Output the (x, y) coordinate of the center of the cell containing the given text.  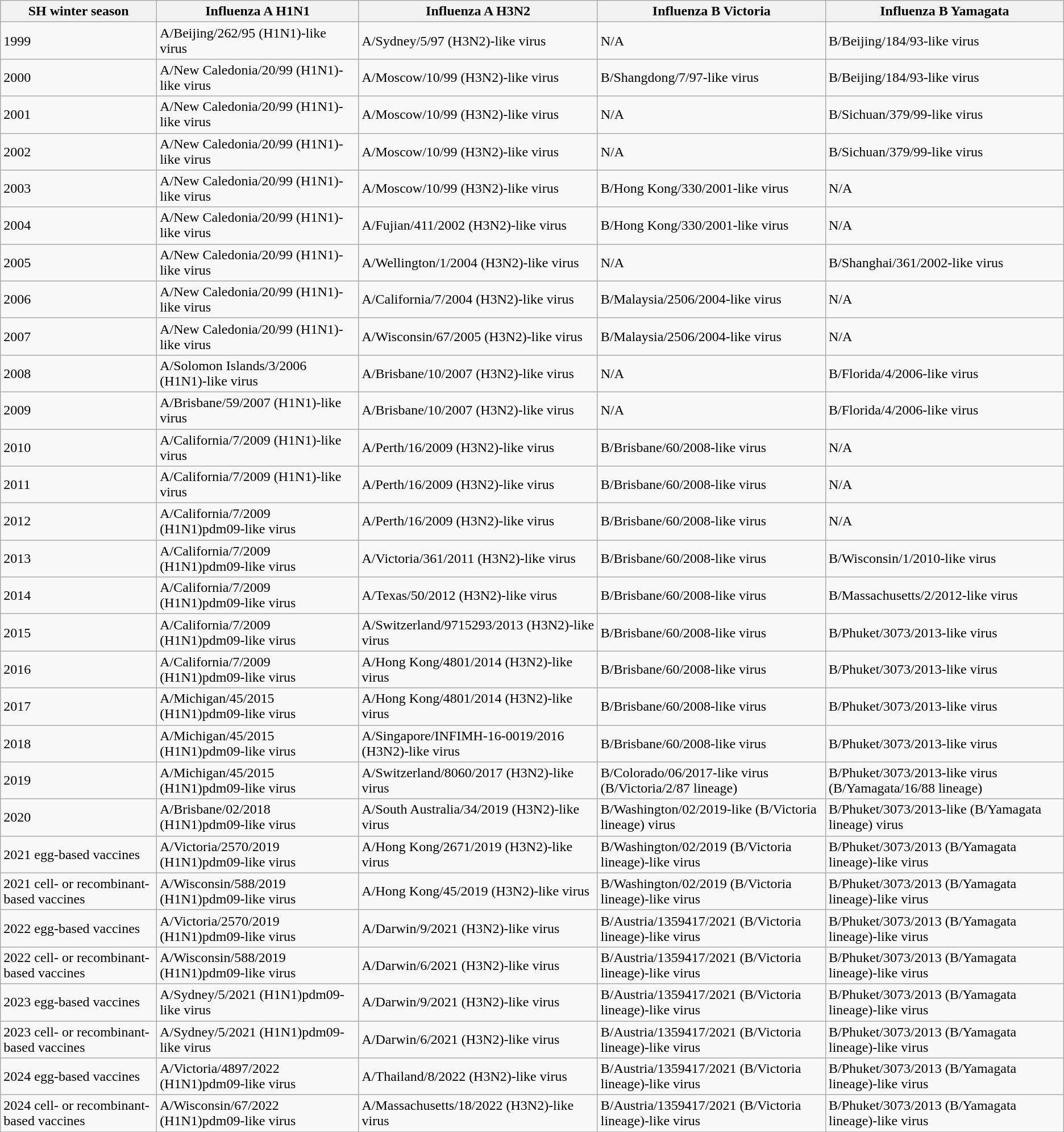
2004 (78, 225)
2011 (78, 484)
A/Switzerland/9715293/2013 (H3N2)-like virus (478, 632)
A/Victoria/4897/2022 (H1N1)pdm09-like virus (258, 1077)
A/Switzerland/8060/2017 (H3N2)-like virus (478, 780)
2014 (78, 596)
2009 (78, 410)
2012 (78, 522)
2005 (78, 263)
A/Fujian/411/2002 (H3N2)-like virus (478, 225)
2002 (78, 151)
A/Sydney/5/97 (H3N2)-like virus (478, 41)
2000 (78, 77)
B/Massachusetts/2/2012-like virus (945, 596)
2016 (78, 670)
2021 egg-based vaccines (78, 854)
Influenza A H1N1 (258, 11)
A/South Australia/34/2019 (H3N2)-like virus (478, 818)
2017 (78, 706)
B/Shanghai/361/2002-like virus (945, 263)
2013 (78, 558)
A/Wellington/1/2004 (H3N2)-like virus (478, 263)
A/Hong Kong/2671/2019 (H3N2)-like virus (478, 854)
A/Texas/50/2012 (H3N2)-like virus (478, 596)
2024 cell- or recombinant-based vaccines (78, 1113)
2021 cell- or recombinant-based vaccines (78, 891)
2010 (78, 447)
2018 (78, 744)
1999 (78, 41)
A/Brisbane/59/2007 (H1N1)-like virus (258, 410)
2023 egg-based vaccines (78, 1002)
2020 (78, 818)
A/California/7/2004 (H3N2)-like virus (478, 299)
A/Beijing/262/95 (H1N1)-like virus (258, 41)
2007 (78, 337)
B/Colorado/06/2017-like virus (B/Victoria/2/87 lineage) (712, 780)
A/Singapore/INFIMH-16-0019/2016 (H3N2)-like virus (478, 744)
2022 egg-based vaccines (78, 928)
A/Wisconsin/67/2005 (H3N2)-like virus (478, 337)
A/Solomon Islands/3/2006 (H1N1)-like virus (258, 373)
2015 (78, 632)
B/Phuket/3073/2013-like (B/Yamagata lineage) virus (945, 818)
A/Massachusetts/18/2022 (H3N2)-like virus (478, 1113)
B/Washington/02/2019-like (B/Victoria lineage) virus (712, 818)
2019 (78, 780)
SH winter season (78, 11)
2022 cell- or recombinant-based vaccines (78, 965)
A/Brisbane/02/2018 (H1N1)pdm09-like virus (258, 818)
2008 (78, 373)
2006 (78, 299)
B/Shangdong/7/97-like virus (712, 77)
B/Phuket/3073/2013-like virus (B/Yamagata/16/88 lineage) (945, 780)
Influenza B Yamagata (945, 11)
2001 (78, 115)
2023 cell- or recombinant-based vaccines (78, 1039)
A/Victoria/361/2011 (H3N2)-like virus (478, 558)
A/Thailand/8/2022 (H3N2)-like virus (478, 1077)
Influenza A H3N2 (478, 11)
2003 (78, 189)
Influenza B Victoria (712, 11)
2024 egg-based vaccines (78, 1077)
A/Wisconsin/67/2022 (H1N1)pdm09-like virus (258, 1113)
A/Hong Kong/45/2019 (H3N2)-like virus (478, 891)
B/Wisconsin/1/2010-like virus (945, 558)
